Output the (X, Y) coordinate of the center of the cell containing the given text.  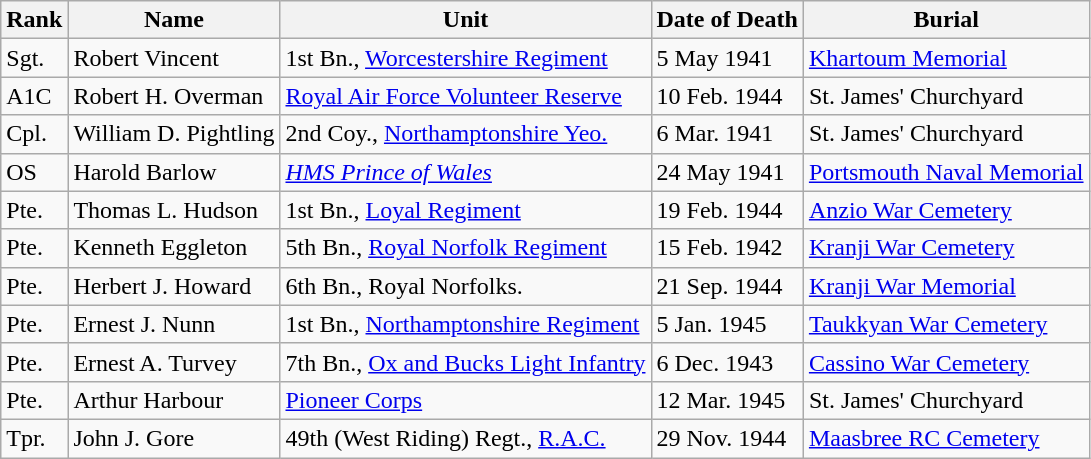
15 Feb. 1942 (727, 248)
Sgt. (34, 58)
1st Bn., Loyal Regiment (466, 210)
Royal Air Force Volunteer Reserve (466, 96)
2nd Coy., Northamptonshire Yeo. (466, 134)
Pioneer Corps (466, 400)
Maasbree RC Cemetery (946, 438)
William D. Pightling (174, 134)
Cpl. (34, 134)
Tpr. (34, 438)
12 Mar. 1945 (727, 400)
5 May 1941 (727, 58)
Robert Vincent (174, 58)
Ernest A. Turvey (174, 362)
Burial (946, 20)
Kranji War Cemetery (946, 248)
1st Bn., Northamptonshire Regiment (466, 324)
Arthur Harbour (174, 400)
19 Feb. 1944 (727, 210)
Robert H. Overman (174, 96)
Name (174, 20)
HMS Prince of Wales (466, 172)
Taukkyan War Cemetery (946, 324)
Kenneth Eggleton (174, 248)
6 Dec. 1943 (727, 362)
John J. Gore (174, 438)
Harold Barlow (174, 172)
10 Feb. 1944 (727, 96)
Unit (466, 20)
5 Jan. 1945 (727, 324)
A1C (34, 96)
Khartoum Memorial (946, 58)
29 Nov. 1944 (727, 438)
6 Mar. 1941 (727, 134)
Cassino War Cemetery (946, 362)
49th (West Riding) Regt., R.A.C. (466, 438)
6th Bn., Royal Norfolks. (466, 286)
Portsmouth Naval Memorial (946, 172)
21 Sep. 1944 (727, 286)
5th Bn., Royal Norfolk Regiment (466, 248)
Kranji War Memorial (946, 286)
1st Bn., Worcestershire Regiment (466, 58)
24 May 1941 (727, 172)
Herbert J. Howard (174, 286)
OS (34, 172)
Thomas L. Hudson (174, 210)
Date of Death (727, 20)
7th Bn., Ox and Bucks Light Infantry (466, 362)
Rank (34, 20)
Ernest J. Nunn (174, 324)
Anzio War Cemetery (946, 210)
